For the text-containing cell, return its midpoint in (X, Y) coordinate format. 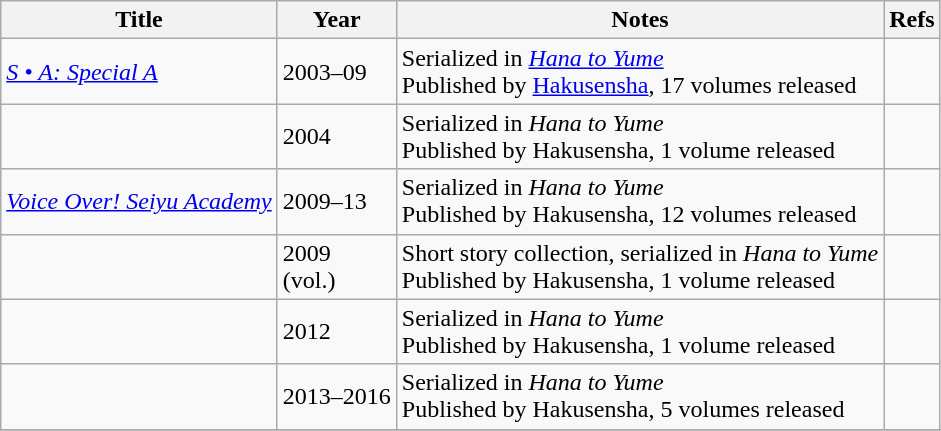
2003–09 (336, 72)
Refs (912, 20)
2013–2016 (336, 396)
2012 (336, 332)
S • A: Special A (139, 72)
Notes (640, 20)
2009–13 (336, 202)
Voice Over! Seiyu Academy (139, 202)
Serialized in Hana to YumePublished by Hakusensha, 17 volumes released (640, 72)
Serialized in Hana to YumePublished by Hakusensha, 12 volumes released (640, 202)
Title (139, 20)
2009(vol.) (336, 266)
2004 (336, 136)
Serialized in Hana to YumePublished by Hakusensha, 5 volumes released (640, 396)
Year (336, 20)
Short story collection, serialized in Hana to YumePublished by Hakusensha, 1 volume released (640, 266)
